Provide the (X, Y) coordinate of the cell's center where the given text is located.  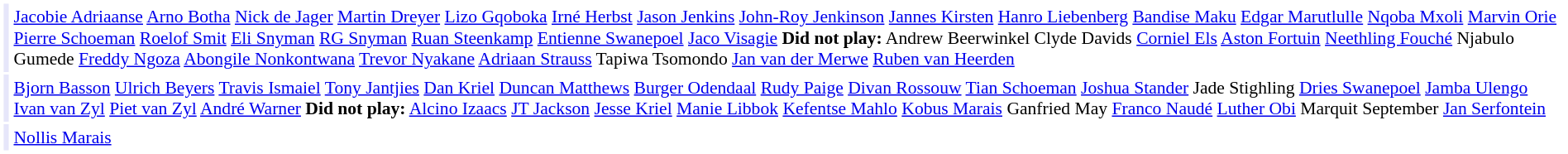
Nollis Marais (788, 137)
